Extract the [X, Y] coordinate from the center of the cell holding the provided text.  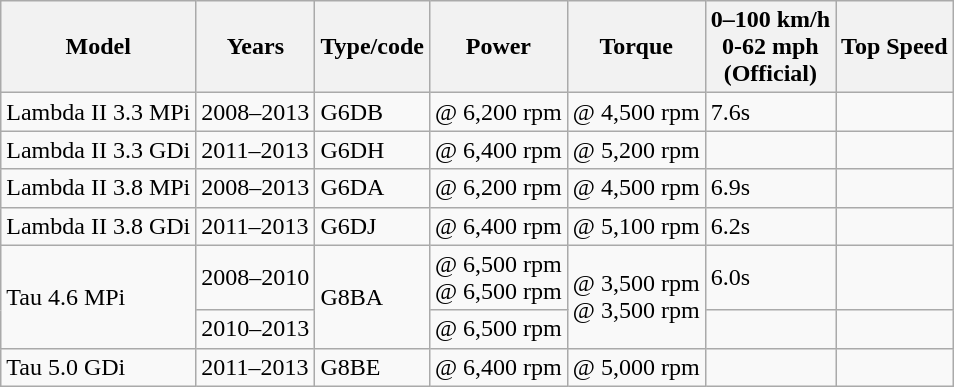
@ 5,200 rpm [636, 150]
G8BA [372, 296]
Type/code [372, 47]
Torque [636, 47]
2010–2013 [256, 329]
@ 6,500 rpm [498, 329]
G6DJ [372, 226]
G6DA [372, 188]
G6DB [372, 112]
Years [256, 47]
6.0s [770, 278]
@ 5,100 rpm [636, 226]
Lambda II 3.8 MPi [98, 188]
Model [98, 47]
6.9s [770, 188]
Tau 4.6 MPi [98, 296]
Top Speed [895, 47]
6.2s [770, 226]
G6DH [372, 150]
Power [498, 47]
2008–2010 [256, 278]
@ 3,500 rpm @ 3,500 rpm [636, 296]
Lambda II 3.3 GDi [98, 150]
7.6s [770, 112]
@ 5,000 rpm [636, 367]
G8BE [372, 367]
Lambda II 3.3 MPi [98, 112]
Tau 5.0 GDi [98, 367]
@ 6,500 rpm @ 6,500 rpm [498, 278]
0–100 km/h0-62 mph(Official) [770, 47]
Lambda II 3.8 GDi [98, 226]
